Search for the cell housing the specified text and yield its (X, Y) center coordinate. 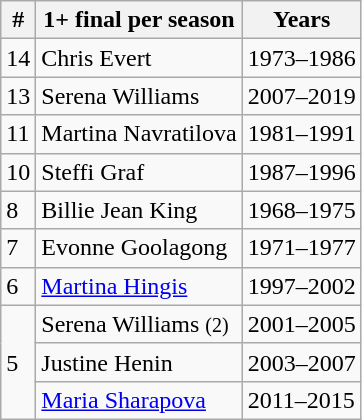
Martina Navratilova (139, 134)
1971–1977 (302, 248)
Billie Jean King (139, 210)
5 (18, 362)
Steffi Graf (139, 172)
1968–1975 (302, 210)
Evonne Goolagong (139, 248)
14 (18, 58)
Serena Williams (2) (139, 324)
Years (302, 20)
Justine Henin (139, 362)
1981–1991 (302, 134)
11 (18, 134)
1+ final per season (139, 20)
1997–2002 (302, 286)
Chris Evert (139, 58)
# (18, 20)
10 (18, 172)
2007–2019 (302, 96)
2001–2005 (302, 324)
Martina Hingis (139, 286)
8 (18, 210)
1987–1996 (302, 172)
7 (18, 248)
Maria Sharapova (139, 400)
6 (18, 286)
2003–2007 (302, 362)
2011–2015 (302, 400)
Serena Williams (139, 96)
13 (18, 96)
1973–1986 (302, 58)
